Search for the cell housing the specified text and yield its [X, Y] center coordinate. 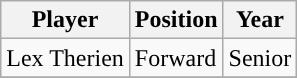
Player [66, 20]
Forward [176, 58]
Lex Therien [66, 58]
Senior [260, 58]
Position [176, 20]
Year [260, 20]
